Pinpoint the cell where the given text exists, returning its (x, y) midpoint coordinate. 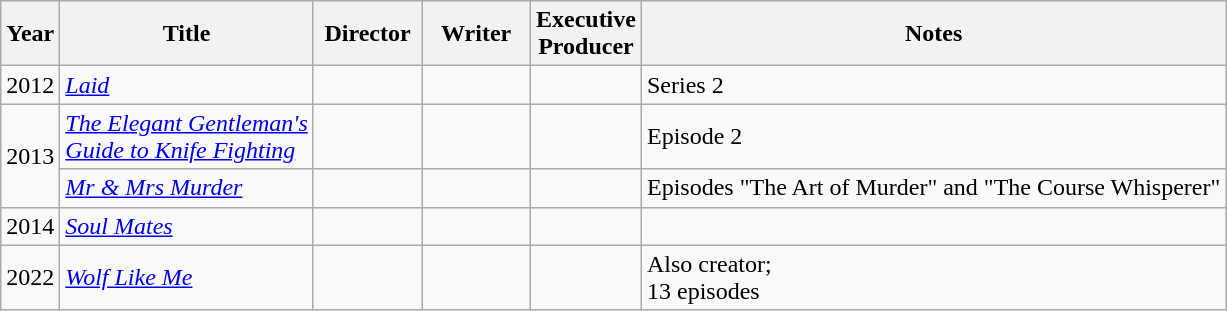
Episodes "The Art of Murder" and "The Course Whisperer" (933, 188)
Also creator;13 episodes (933, 278)
2013 (30, 156)
Episode 2 (933, 136)
The Elegant Gentleman'sGuide to Knife Fighting (187, 136)
Mr & Mrs Murder (187, 188)
ExecutiveProducer (586, 34)
Wolf Like Me (187, 278)
Laid (187, 85)
Title (187, 34)
2022 (30, 278)
Year (30, 34)
2014 (30, 226)
Series 2 (933, 85)
Soul Mates (187, 226)
2012 (30, 85)
Director (368, 34)
Notes (933, 34)
Writer (476, 34)
